Determine the (X, Y) coordinate at the center of the cell enclosing the given text.  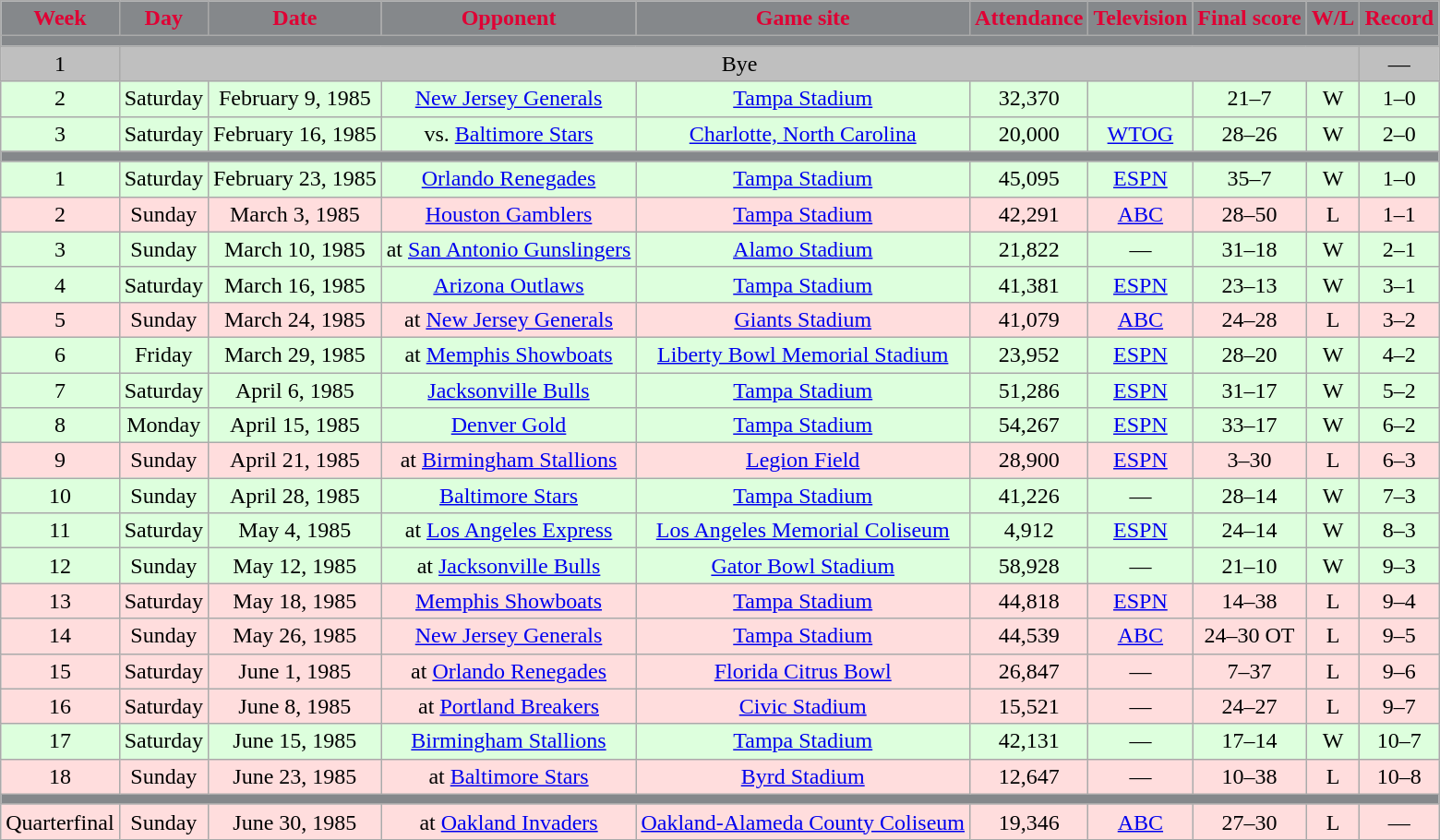
6–2 (1399, 426)
Houston Gamblers (509, 214)
9–3 (1399, 566)
Byrd Stadium (803, 776)
Legion Field (803, 461)
May 26, 1985 (294, 636)
28–50 (1250, 214)
Gator Bowl Stadium (803, 566)
28–26 (1250, 134)
45,095 (1029, 179)
at Jacksonville Bulls (509, 566)
4,912 (1029, 531)
April 6, 1985 (294, 390)
10–8 (1399, 776)
March 24, 1985 (294, 319)
Day (163, 18)
February 9, 1985 (294, 99)
5 (60, 319)
3–30 (1250, 461)
Florida Citrus Bowl (803, 671)
18 (60, 776)
Monday (163, 426)
February 23, 1985 (294, 179)
42,131 (1029, 741)
9–5 (1399, 636)
March 16, 1985 (294, 284)
Final score (1250, 18)
Civic Stadium (803, 706)
W/L (1333, 18)
Giants Stadium (803, 319)
Birmingham Stallions (509, 741)
15,521 (1029, 706)
23,952 (1029, 354)
March 29, 1985 (294, 354)
Denver Gold (509, 426)
Memphis Showboats (509, 601)
27–30 (1250, 822)
21–7 (1250, 99)
at Portland Breakers (509, 706)
June 23, 1985 (294, 776)
41,381 (1029, 284)
Charlotte, North Carolina (803, 134)
14–38 (1250, 601)
at Oakland Invaders (509, 822)
May 4, 1985 (294, 531)
44,818 (1029, 601)
WTOG (1141, 134)
44,539 (1029, 636)
1–1 (1399, 214)
24–27 (1250, 706)
15 (60, 671)
5–2 (1399, 390)
10 (60, 496)
June 30, 1985 (294, 822)
13 (60, 601)
at Birmingham Stallions (509, 461)
at Memphis Showboats (509, 354)
Oakland-Alameda County Coliseum (803, 822)
May 12, 1985 (294, 566)
17 (60, 741)
April 21, 1985 (294, 461)
Jacksonville Bulls (509, 390)
6–3 (1399, 461)
7 (60, 390)
6 (60, 354)
Quarterfinal (60, 822)
Attendance (1029, 18)
32,370 (1029, 99)
12 (60, 566)
24–14 (1250, 531)
23–13 (1250, 284)
9 (60, 461)
8–3 (1399, 531)
4 (60, 284)
at New Jersey Generals (509, 319)
28–14 (1250, 496)
Bye (739, 64)
11 (60, 531)
Alamo Stadium (803, 249)
7–3 (1399, 496)
35–7 (1250, 179)
24–28 (1250, 319)
9–7 (1399, 706)
7–37 (1250, 671)
Baltimore Stars (509, 496)
Television (1141, 18)
Arizona Outlaws (509, 284)
17–14 (1250, 741)
21–10 (1250, 566)
March 10, 1985 (294, 249)
June 1, 1985 (294, 671)
Week (60, 18)
at San Antonio Gunslingers (509, 249)
31–18 (1250, 249)
28,900 (1029, 461)
2–0 (1399, 134)
41,079 (1029, 319)
June 15, 1985 (294, 741)
21,822 (1029, 249)
Opponent (509, 18)
33–17 (1250, 426)
Los Angeles Memorial Coliseum (803, 531)
vs. Baltimore Stars (509, 134)
4–2 (1399, 354)
9–4 (1399, 601)
54,267 (1029, 426)
41,226 (1029, 496)
February 16, 1985 (294, 134)
9–6 (1399, 671)
Record (1399, 18)
28–20 (1250, 354)
at Baltimore Stars (509, 776)
31–17 (1250, 390)
Friday (163, 354)
Game site (803, 18)
20,000 (1029, 134)
May 18, 1985 (294, 601)
42,291 (1029, 214)
26,847 (1029, 671)
14 (60, 636)
2–1 (1399, 249)
51,286 (1029, 390)
8 (60, 426)
Orlando Renegades (509, 179)
April 28, 1985 (294, 496)
Liberty Bowl Memorial Stadium (803, 354)
10–7 (1399, 741)
at Los Angeles Express (509, 531)
March 3, 1985 (294, 214)
June 8, 1985 (294, 706)
3–1 (1399, 284)
at Orlando Renegades (509, 671)
3–2 (1399, 319)
10–38 (1250, 776)
24–30 OT (1250, 636)
12,647 (1029, 776)
April 15, 1985 (294, 426)
Date (294, 18)
16 (60, 706)
19,346 (1029, 822)
58,928 (1029, 566)
